Detect which cell encompasses the target text, then output its [x, y] center coordinate. 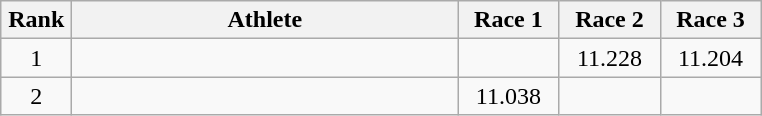
Race 1 [508, 20]
Rank [36, 20]
1 [36, 58]
Race 2 [610, 20]
11.228 [610, 58]
Athlete [265, 20]
2 [36, 96]
11.038 [508, 96]
Race 3 [710, 20]
11.204 [710, 58]
